For the text-containing cell, return its midpoint in [X, Y] coordinate format. 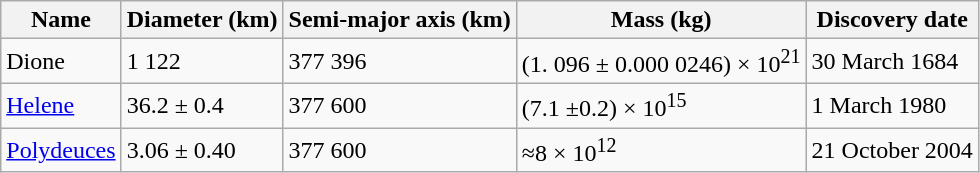
21 October 2004 [892, 150]
≈8 × 1012 [661, 150]
3.06 ± 0.40 [202, 150]
30 March 1684 [892, 62]
1 March 1980 [892, 106]
(1. 096 ± 0.000 0246) × 1021 [661, 62]
Name [61, 20]
377 396 [400, 62]
Mass (kg) [661, 20]
Semi-major axis (km) [400, 20]
Helene [61, 106]
Polydeuces [61, 150]
Diameter (km) [202, 20]
Discovery date [892, 20]
(7.1 ±0.2) × 1015 [661, 106]
1 122 [202, 62]
Dione [61, 62]
36.2 ± 0.4 [202, 106]
